Search for the cell housing the specified text and yield its (X, Y) center coordinate. 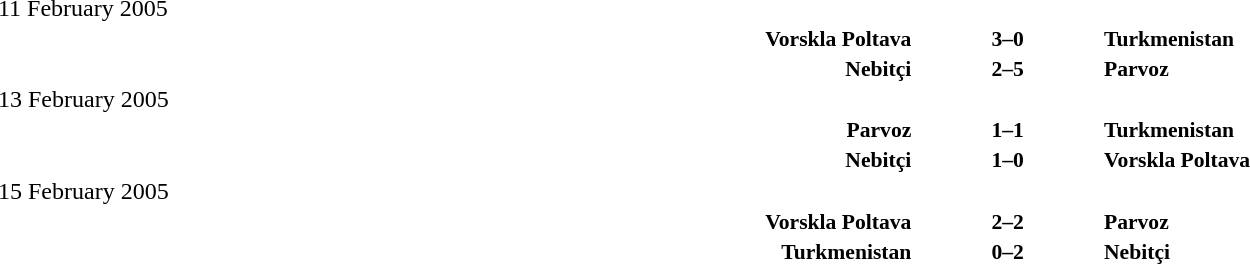
1–1 (1008, 130)
2–5 (1008, 68)
2–2 (1008, 222)
1–0 (1008, 160)
3–0 (1008, 38)
